Detect which cell encompasses the target text, then output its [x, y] center coordinate. 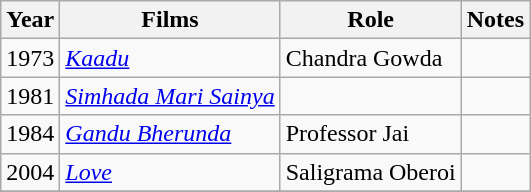
1973 [30, 58]
Kaadu [170, 58]
Love [170, 172]
Saligrama Oberoi [370, 172]
2004 [30, 172]
Role [370, 20]
Simhada Mari Sainya [170, 96]
Chandra Gowda [370, 58]
Films [170, 20]
1981 [30, 96]
Gandu Bherunda [170, 134]
Professor Jai [370, 134]
Year [30, 20]
Notes [495, 20]
1984 [30, 134]
